Identify which cell holds the provided text, then report its (x, y) central coordinate. 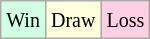
Win (24, 20)
Loss (126, 20)
Draw (72, 20)
